Detect which cell encompasses the target text, then output its (x, y) center coordinate. 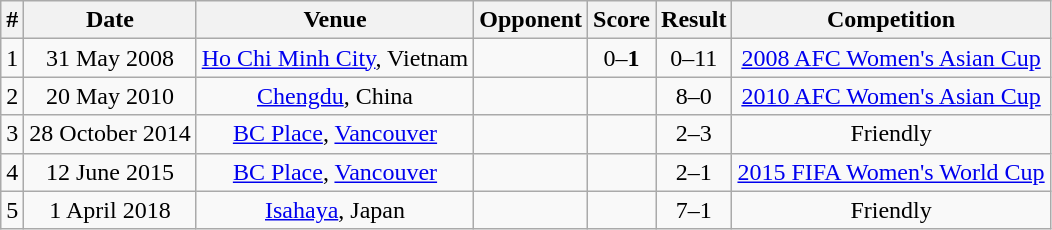
Opponent (531, 20)
0–11 (694, 58)
3 (12, 134)
2–3 (694, 134)
2–1 (694, 172)
Date (110, 20)
5 (12, 210)
28 October 2014 (110, 134)
1 (12, 58)
Result (694, 20)
12 June 2015 (110, 172)
2010 AFC Women's Asian Cup (891, 96)
31 May 2008 (110, 58)
# (12, 20)
4 (12, 172)
2015 FIFA Women's World Cup (891, 172)
Score (622, 20)
Competition (891, 20)
7–1 (694, 210)
Isahaya, Japan (335, 210)
0–1 (622, 58)
2008 AFC Women's Asian Cup (891, 58)
Chengdu, China (335, 96)
2 (12, 96)
Ho Chi Minh City, Vietnam (335, 58)
Venue (335, 20)
8–0 (694, 96)
20 May 2010 (110, 96)
1 April 2018 (110, 210)
